Return the (x, y) coordinate for the center point of the cell that contains the specified text.  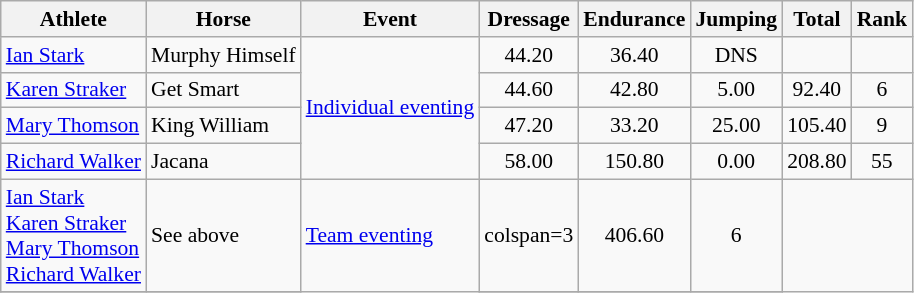
Karen Straker (74, 90)
58.00 (528, 162)
Get Smart (224, 90)
Total (816, 19)
42.80 (634, 90)
Endurance (634, 19)
105.40 (816, 126)
36.40 (634, 55)
Jumping (736, 19)
92.40 (816, 90)
Dressage (528, 19)
Event (390, 19)
Team eventing (390, 235)
Ian StarkKaren StrakerMary ThomsonRichard Walker (74, 235)
colspan=3 (528, 235)
44.60 (528, 90)
33.20 (634, 126)
Horse (224, 19)
DNS (736, 55)
55 (882, 162)
208.80 (816, 162)
Richard Walker (74, 162)
9 (882, 126)
47.20 (528, 126)
150.80 (634, 162)
5.00 (736, 90)
Murphy Himself (224, 55)
Ian Stark (74, 55)
44.20 (528, 55)
0.00 (736, 162)
Rank (882, 19)
406.60 (634, 235)
25.00 (736, 126)
Individual eventing (390, 108)
King William (224, 126)
Mary Thomson (74, 126)
Athlete (74, 19)
See above (224, 235)
Jacana (224, 162)
